Output the [X, Y] coordinate of the center of the cell containing the given text.  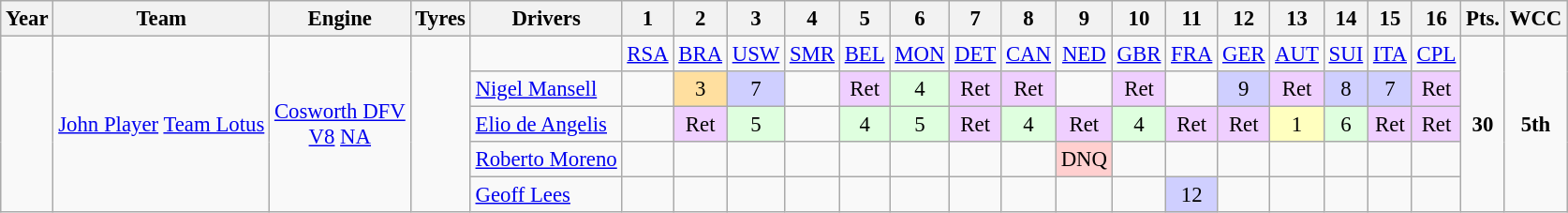
FRA [1191, 54]
GBR [1139, 54]
BRA [701, 54]
SMR [813, 54]
USW [755, 54]
Team [161, 19]
DNQ [1084, 160]
DET [976, 54]
13 [1296, 19]
MON [920, 54]
Geoff Lees [546, 195]
Elio de Angelis [546, 125]
NED [1084, 54]
ITA [1390, 54]
John Player Team Lotus [161, 125]
Roberto Moreno [546, 160]
30 [1484, 125]
GER [1244, 54]
14 [1345, 19]
AUT [1296, 54]
Year [27, 19]
Drivers [546, 19]
BEL [865, 54]
CPL [1436, 54]
Nigel Mansell [546, 89]
Cosworth DFVV8 NA [340, 125]
11 [1191, 19]
5th [1535, 125]
SUI [1345, 54]
15 [1390, 19]
10 [1139, 19]
Engine [340, 19]
Pts. [1484, 19]
CAN [1028, 54]
Tyres [440, 19]
16 [1436, 19]
WCC [1535, 19]
2 [701, 19]
RSA [648, 54]
